Detect which cell encompasses the target text, then output its [X, Y] center coordinate. 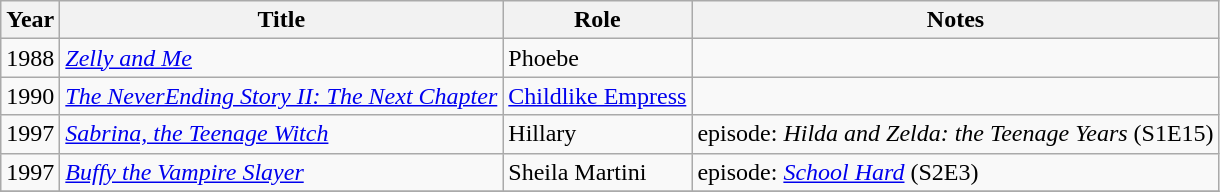
1990 [30, 96]
Role [598, 20]
Title [282, 20]
Buffy the Vampire Slayer [282, 172]
episode: Hilda and Zelda: the Teenage Years (S1E15) [956, 134]
1988 [30, 58]
Hillary [598, 134]
Phoebe [598, 58]
Sabrina, the Teenage Witch [282, 134]
Sheila Martini [598, 172]
Childlike Empress [598, 96]
episode: School Hard (S2E3) [956, 172]
The NeverEnding Story II: The Next Chapter [282, 96]
Zelly and Me [282, 58]
Notes [956, 20]
Year [30, 20]
